Return the (X, Y) coordinate for the center point of the cell that contains the specified text.  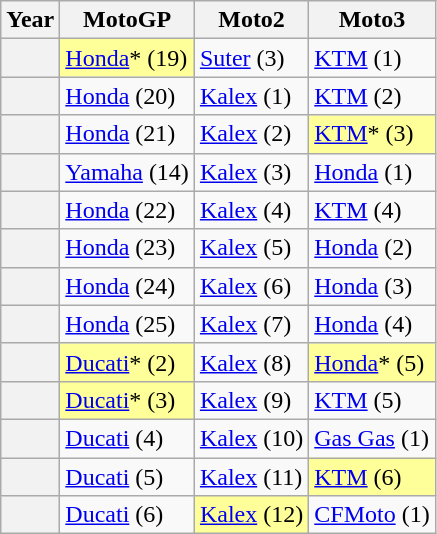
KTM (1) (372, 58)
Kalex (10) (251, 438)
CFMoto (1) (372, 515)
Kalex (4) (251, 210)
Ducati (4) (128, 438)
Kalex (1) (251, 96)
Kalex (9) (251, 400)
Kalex (11) (251, 477)
KTM (2) (372, 96)
Kalex (8) (251, 362)
Kalex (12) (251, 515)
Moto3 (372, 20)
Yamaha (14) (128, 172)
Honda (3) (372, 286)
KTM* (3) (372, 134)
Ducati (5) (128, 477)
Honda (1) (372, 172)
Moto2 (251, 20)
Kalex (7) (251, 324)
Honda (22) (128, 210)
Honda (20) (128, 96)
Ducati* (2) (128, 362)
Kalex (6) (251, 286)
Suter (3) (251, 58)
KTM (4) (372, 210)
Gas Gas (1) (372, 438)
KTM (5) (372, 400)
Honda (24) (128, 286)
Honda (2) (372, 248)
MotoGP (128, 20)
Kalex (2) (251, 134)
Kalex (5) (251, 248)
Honda (23) (128, 248)
Ducati (6) (128, 515)
Honda (4) (372, 324)
Kalex (3) (251, 172)
Honda* (5) (372, 362)
Ducati* (3) (128, 400)
Honda (25) (128, 324)
Honda (21) (128, 134)
Honda* (19) (128, 58)
Year (30, 20)
KTM (6) (372, 477)
